Output the [X, Y] coordinate of the center of the cell containing the given text.  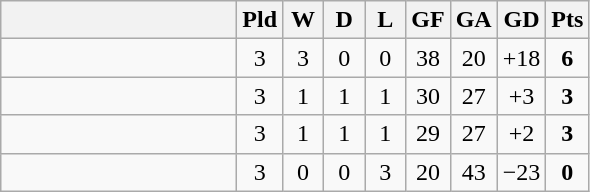
29 [428, 134]
6 [568, 58]
D [344, 20]
43 [474, 172]
+18 [522, 58]
38 [428, 58]
Pts [568, 20]
GA [474, 20]
GF [428, 20]
GD [522, 20]
+3 [522, 96]
30 [428, 96]
−23 [522, 172]
Pld [260, 20]
+2 [522, 134]
L [386, 20]
W [304, 20]
